Find where the given text appears and provide that cell's center as [x, y] coordinate. 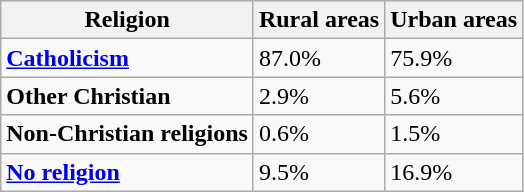
Religion [128, 20]
75.9% [454, 58]
No religion [128, 172]
Other Christian [128, 96]
Urban areas [454, 20]
2.9% [318, 96]
9.5% [318, 172]
5.6% [454, 96]
0.6% [318, 134]
1.5% [454, 134]
16.9% [454, 172]
Catholicism [128, 58]
87.0% [318, 58]
Non-Christian religions [128, 134]
Rural areas [318, 20]
